Capture the cell that displays the provided text and extract its [X, Y] central coordinate. 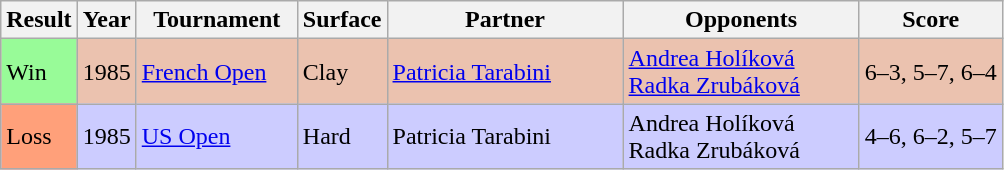
Score [930, 20]
4–6, 6–2, 5–7 [930, 136]
French Open [216, 72]
US Open [216, 136]
Year [106, 20]
Partner [505, 20]
Surface [342, 20]
6–3, 5–7, 6–4 [930, 72]
Opponents [741, 20]
Loss [39, 136]
Win [39, 72]
Tournament [216, 20]
Clay [342, 72]
Result [39, 20]
Hard [342, 136]
